Scan for the cell matching the given text and deliver its (x, y) coordinate at center. 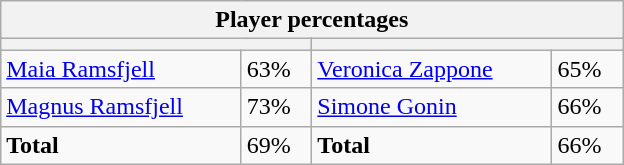
63% (276, 69)
Veronica Zappone (432, 69)
69% (276, 145)
Player percentages (312, 20)
65% (588, 69)
Magnus Ramsfjell (122, 107)
Simone Gonin (432, 107)
Maia Ramsfjell (122, 69)
73% (276, 107)
